Identify which cell holds the provided text, then report its (X, Y) central coordinate. 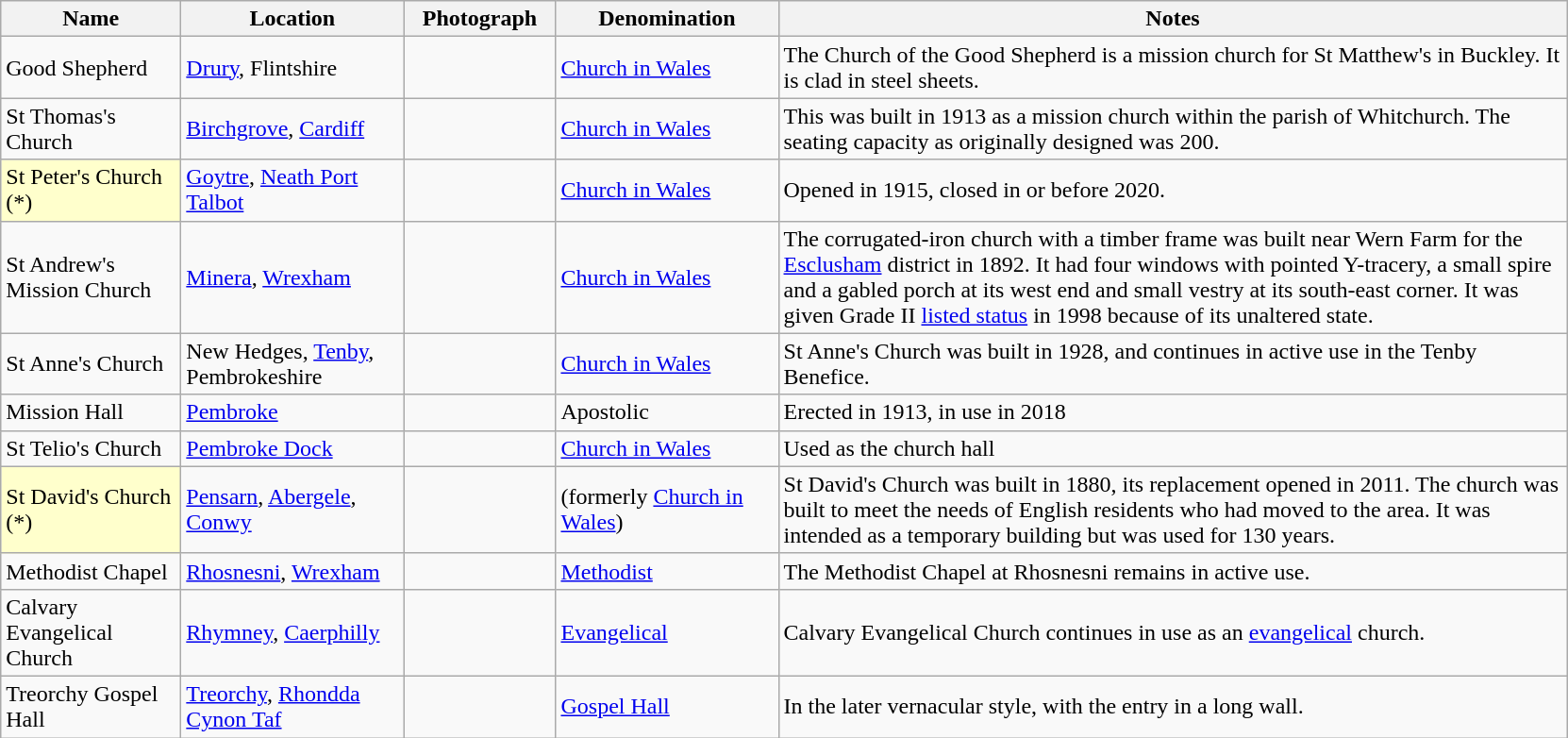
Apostolic (667, 412)
Evangelical (667, 632)
Treorchy Gospel Hall (91, 706)
Notes (1173, 19)
Location (292, 19)
Pensarn, Abergele, Conwy (292, 510)
St Anne's Church (91, 364)
Methodist Chapel (91, 571)
This was built in 1913 as a mission church within the parish of Whitchurch. The seating capacity as originally designed was 200. (1173, 128)
St Andrew's Mission Church (91, 277)
(formerly Church in Wales) (667, 510)
Name (91, 19)
Goytre, Neath Port Talbot (292, 191)
In the later vernacular style, with the entry in a long wall. (1173, 706)
St Anne's Church was built in 1928, and continues in active use in the Tenby Benefice. (1173, 364)
Birchgrove, Cardiff (292, 128)
Opened in 1915, closed in or before 2020. (1173, 191)
Erected in 1913, in use in 2018 (1173, 412)
St Telio's Church (91, 448)
Minera, Wrexham (292, 277)
Methodist (667, 571)
Photograph (479, 19)
Pembroke (292, 412)
St Peter's Church (*) (91, 191)
St David's Church (*) (91, 510)
Good Shepherd (91, 68)
Treorchy, Rhondda Cynon Taf (292, 706)
Calvary Evangelical Church (91, 632)
Denomination (667, 19)
Used as the church hall (1173, 448)
St Thomas's Church (91, 128)
Gospel Hall (667, 706)
Rhosnesni, Wrexham (292, 571)
New Hedges, Tenby, Pembrokeshire (292, 364)
Calvary Evangelical Church continues in use as an evangelical church. (1173, 632)
The Methodist Chapel at Rhosnesni remains in active use. (1173, 571)
Rhymney, Caerphilly (292, 632)
Drury, Flintshire (292, 68)
The Church of the Good Shepherd is a mission church for St Matthew's in Buckley. It is clad in steel sheets. (1173, 68)
Mission Hall (91, 412)
Pembroke Dock (292, 448)
